Provide the (x, y) coordinate of the cell's center where the given text is located.  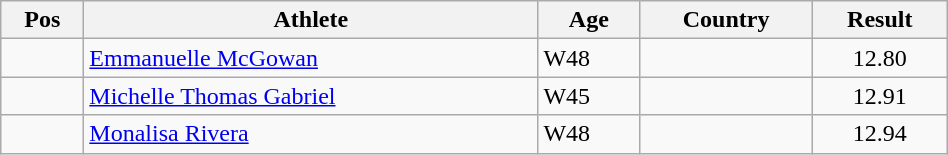
12.91 (880, 96)
12.80 (880, 58)
Country (726, 20)
W45 (589, 96)
Athlete (311, 20)
Monalisa Rivera (311, 134)
Age (589, 20)
Result (880, 20)
12.94 (880, 134)
Pos (42, 20)
Emmanuelle McGowan (311, 58)
Michelle Thomas Gabriel (311, 96)
